Pinpoint the cell where the given text exists, returning its [X, Y] midpoint coordinate. 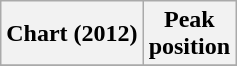
Peakposition [189, 34]
Chart (2012) [72, 34]
